Identify which cell holds the provided text, then report its [X, Y] central coordinate. 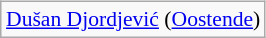
Dušan Djordjević (Oostende) [133, 20]
